Locate the cell with the specified text and output its (X, Y) center coordinate. 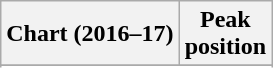
Chart (2016–17) (90, 34)
Peak position (225, 34)
